Return [X, Y] of the center of cell containing provided text 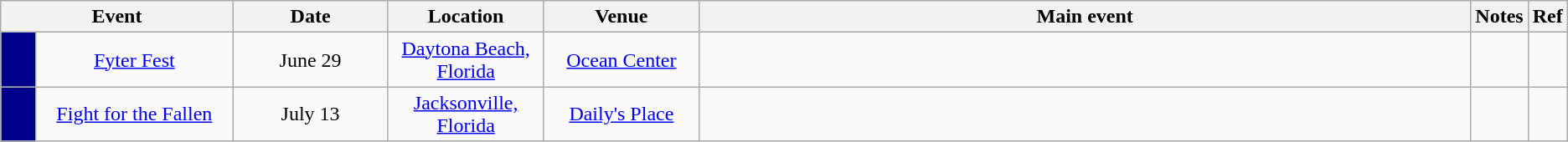
Fyter Fest [134, 60]
Venue [622, 17]
Location [466, 17]
Daily's Place [622, 114]
Jacksonville, Florida [466, 114]
Notes [1499, 17]
July 13 [310, 114]
Fight for the Fallen [134, 114]
Main event [1086, 17]
Ocean Center [622, 60]
Event [117, 17]
June 29 [310, 60]
Ref [1548, 17]
Date [310, 17]
Daytona Beach, Florida [466, 60]
